Identify which cell holds the provided text, then report its [x, y] central coordinate. 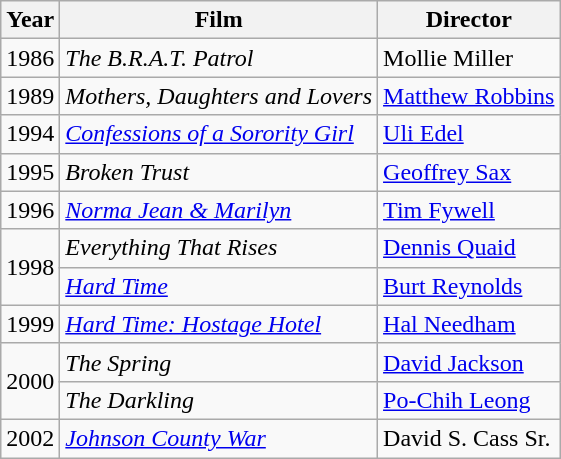
The B.R.A.T. Patrol [219, 58]
David Jackson [469, 362]
1994 [30, 134]
2000 [30, 381]
Mollie Miller [469, 58]
Geoffrey Sax [469, 172]
Mothers, Daughters and Lovers [219, 96]
Norma Jean & Marilyn [219, 210]
Burt Reynolds [469, 286]
Uli Edel [469, 134]
Director [469, 20]
Everything That Rises [219, 248]
1995 [30, 172]
The Darkling [219, 400]
Broken Trust [219, 172]
1999 [30, 324]
Johnson County War [219, 438]
1989 [30, 96]
Hal Needham [469, 324]
Tim Fywell [469, 210]
1986 [30, 58]
The Spring [219, 362]
Hard Time [219, 286]
Hard Time: Hostage Hotel [219, 324]
Po-Chih Leong [469, 400]
1998 [30, 267]
1996 [30, 210]
Dennis Quaid [469, 248]
David S. Cass Sr. [469, 438]
Film [219, 20]
2002 [30, 438]
Matthew Robbins [469, 96]
Year [30, 20]
Confessions of a Sorority Girl [219, 134]
